Pinpoint the cell where the given text exists, returning its (X, Y) midpoint coordinate. 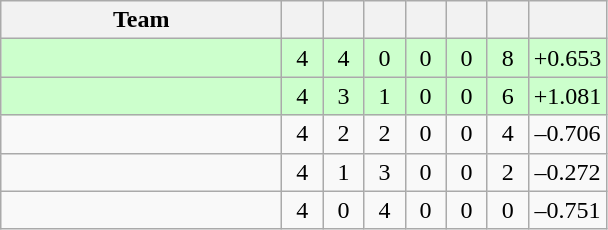
–0.751 (568, 210)
–0.272 (568, 172)
+1.081 (568, 96)
Team (142, 20)
8 (508, 58)
+0.653 (568, 58)
–0.706 (568, 134)
6 (508, 96)
